Capture the cell that displays the provided text and extract its [x, y] central coordinate. 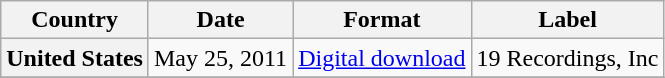
Date [220, 20]
Digital download [382, 58]
Label [568, 20]
19 Recordings, Inc [568, 58]
Country [75, 20]
Format [382, 20]
United States [75, 58]
May 25, 2011 [220, 58]
